Pinpoint the cell where the given text exists, returning its [x, y] midpoint coordinate. 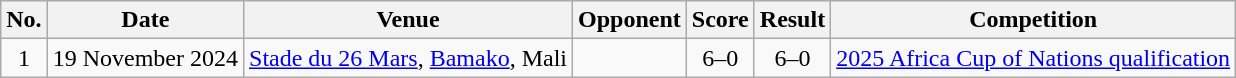
19 November 2024 [145, 58]
Score [720, 20]
Opponent [630, 20]
Result [792, 20]
Competition [1034, 20]
Stade du 26 Mars, Bamako, Mali [408, 58]
Date [145, 20]
2025 Africa Cup of Nations qualification [1034, 58]
No. [24, 20]
Venue [408, 20]
1 [24, 58]
